Return (x, y) of the center of cell containing provided text 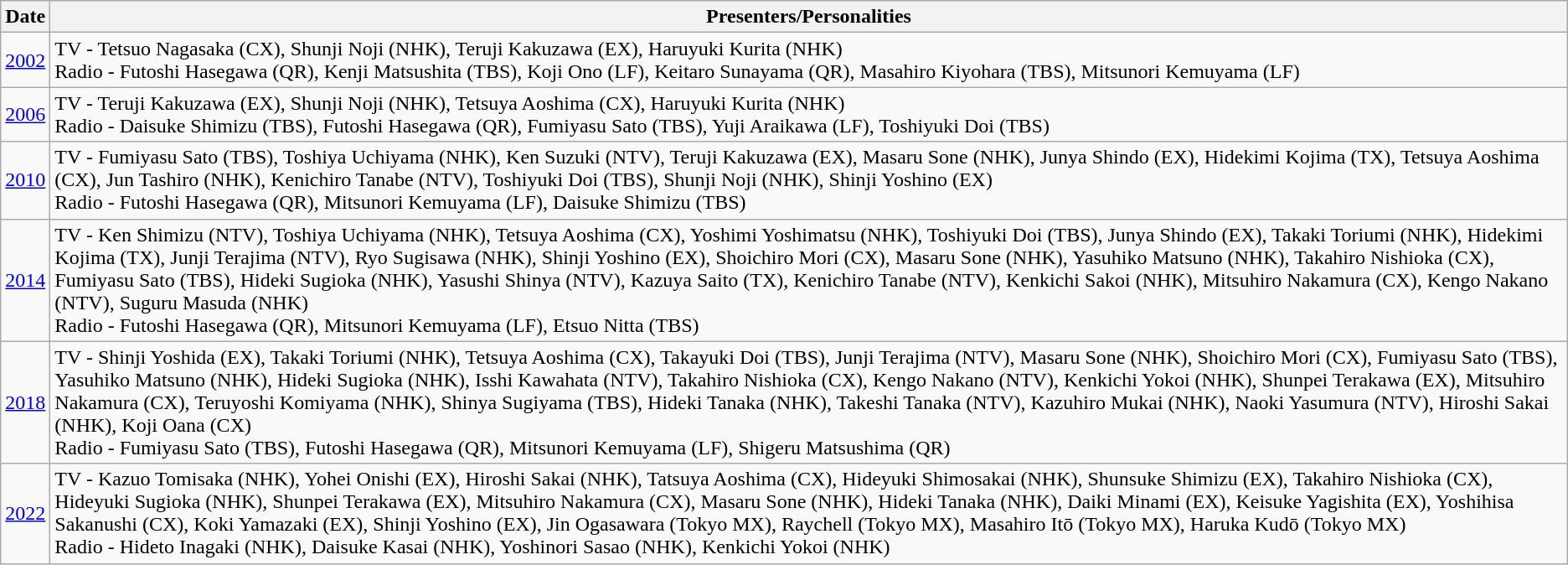
Date (25, 17)
2022 (25, 513)
2014 (25, 280)
2002 (25, 60)
2006 (25, 114)
Presenters/Personalities (809, 17)
2018 (25, 402)
2010 (25, 180)
